Determine the [x, y] coordinate at the center of the cell enclosing the given text.  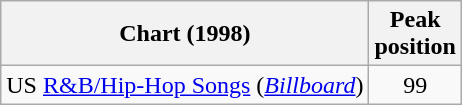
Chart (1998) [185, 34]
Peakposition [415, 34]
US R&B/Hip-Hop Songs (Billboard) [185, 85]
99 [415, 85]
